Find where the given text appears and provide that cell's center as (x, y) coordinate. 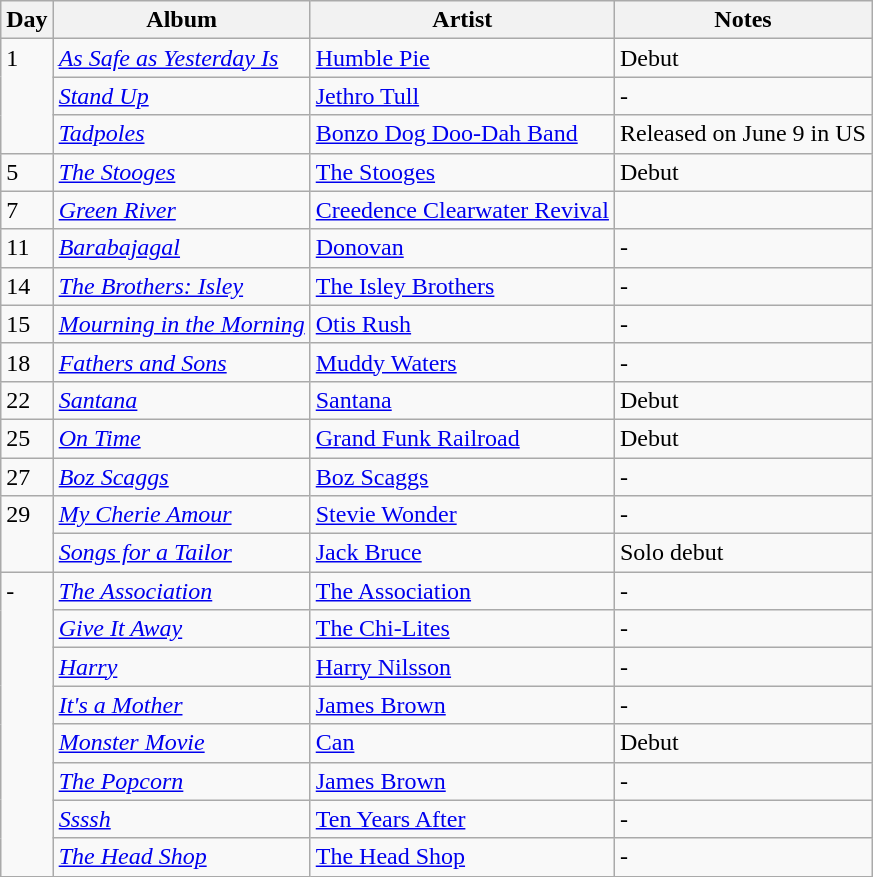
Bonzo Dog Doo-Dah Band (462, 134)
The Popcorn (182, 781)
Can (462, 743)
Ssssh (182, 819)
11 (27, 248)
The Chi-Lites (462, 629)
Ten Years After (462, 819)
Mourning in the Morning (182, 324)
Humble Pie (462, 58)
Give It Away (182, 629)
It's a Mother (182, 705)
Day (27, 20)
Muddy Waters (462, 362)
Tadpoles (182, 134)
The Isley Brothers (462, 286)
Stevie Wonder (462, 515)
Barabajagal (182, 248)
14 (27, 286)
Released on June 9 in US (742, 134)
Harry Nilsson (462, 667)
22 (27, 400)
Artist (462, 20)
Otis Rush (462, 324)
29 (27, 534)
27 (27, 477)
Solo debut (742, 553)
15 (27, 324)
Songs for a Tailor (182, 553)
5 (27, 172)
Jethro Tull (462, 96)
Album (182, 20)
Fathers and Sons (182, 362)
Green River (182, 210)
18 (27, 362)
Grand Funk Railroad (462, 438)
Jack Bruce (462, 553)
My Cherie Amour (182, 515)
Creedence Clearwater Revival (462, 210)
Harry (182, 667)
Donovan (462, 248)
Notes (742, 20)
25 (27, 438)
Monster Movie (182, 743)
7 (27, 210)
As Safe as Yesterday Is (182, 58)
1 (27, 96)
The Brothers: Isley (182, 286)
On Time (182, 438)
Stand Up (182, 96)
